Pinpoint the cell where the given text exists, returning its [X, Y] midpoint coordinate. 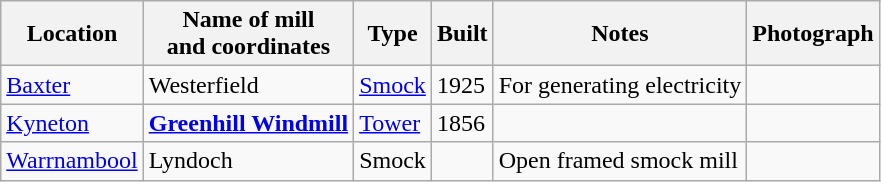
Westerfield [248, 85]
1856 [462, 123]
Greenhill Windmill [248, 123]
Notes [620, 34]
Warrnambool [72, 161]
Kyneton [72, 123]
Tower [393, 123]
Location [72, 34]
Type [393, 34]
Name of milland coordinates [248, 34]
For generating electricity [620, 85]
Baxter [72, 85]
1925 [462, 85]
Lyndoch [248, 161]
Built [462, 34]
Open framed smock mill [620, 161]
Photograph [813, 34]
